Determine the [x, y] coordinate at the center of the cell enclosing the given text.  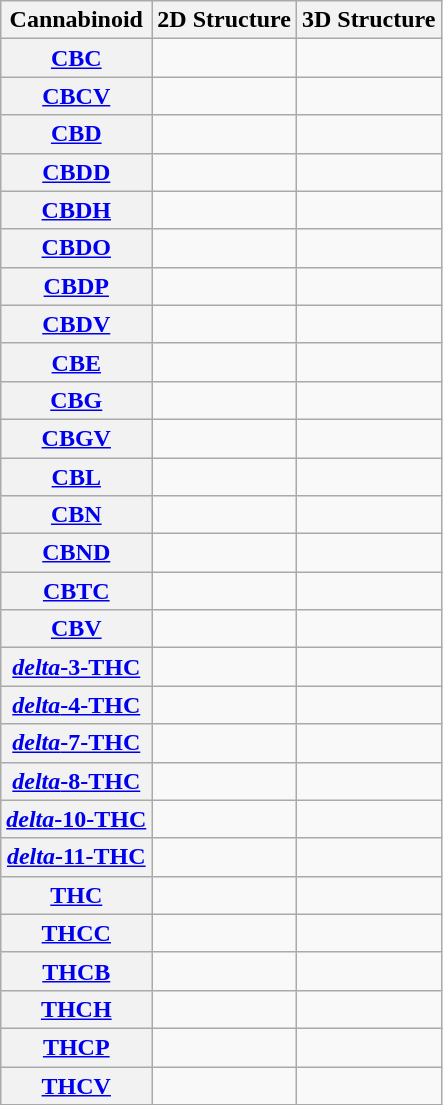
delta-11-THC [76, 857]
CBDH [76, 210]
CBV [76, 629]
CBDD [76, 172]
THCB [76, 971]
THCC [76, 933]
delta-8-THC [76, 781]
CBDP [76, 286]
3D Structure [368, 20]
CBD [76, 134]
CBL [76, 477]
delta-7-THC [76, 743]
2D Structure [224, 20]
delta-3-THC [76, 667]
CBGV [76, 438]
THCH [76, 1009]
CBTC [76, 591]
delta-10-THC [76, 819]
CBE [76, 362]
CBC [76, 58]
THCV [76, 1085]
THC [76, 895]
CBN [76, 515]
CBDO [76, 248]
CBCV [76, 96]
THCP [76, 1047]
delta-4-THC [76, 705]
CBND [76, 553]
CBDV [76, 324]
Cannabinoid [76, 20]
CBG [76, 400]
